Locate the cell with the specified text and output its [x, y] center coordinate. 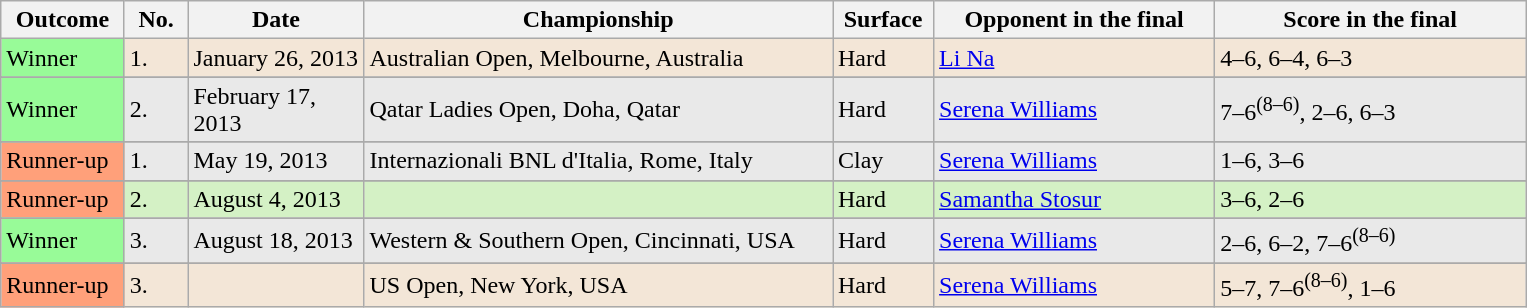
Qatar Ladies Open, Doha, Qatar [598, 110]
No. [156, 20]
Outcome [63, 20]
February 17, 2013 [276, 110]
Score in the final [1370, 20]
August 4, 2013 [276, 199]
4–6, 6–4, 6–3 [1370, 58]
Western & Southern Open, Cincinnati, USA [598, 240]
Li Na [1074, 58]
Australian Open, Melbourne, Australia [598, 58]
January 26, 2013 [276, 58]
May 19, 2013 [276, 161]
Surface [882, 20]
Championship [598, 20]
August 18, 2013 [276, 240]
Clay [882, 161]
US Open, New York, USA [598, 286]
2–6, 6–2, 7–6(8–6) [1370, 240]
3–6, 2–6 [1370, 199]
Internazionali BNL d'Italia, Rome, Italy [598, 161]
1–6, 3–6 [1370, 161]
Opponent in the final [1074, 20]
5–7, 7–6(8–6), 1–6 [1370, 286]
Samantha Stosur [1074, 199]
7–6(8–6), 2–6, 6–3 [1370, 110]
Date [276, 20]
